Search for the cell housing the specified text and yield its (x, y) center coordinate. 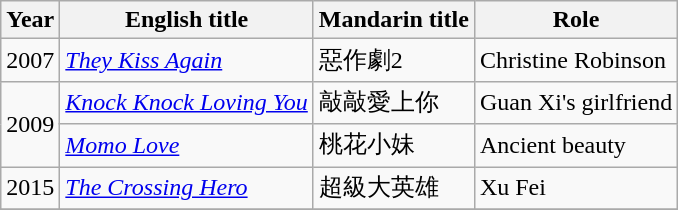
2007 (30, 60)
桃花小妹 (394, 146)
Xu Fei (576, 188)
Momo Love (187, 146)
惡作劇2 (394, 60)
They Kiss Again (187, 60)
The Crossing Hero (187, 188)
Year (30, 20)
Guan Xi's girlfriend (576, 102)
Mandarin title (394, 20)
Role (576, 20)
English title (187, 20)
超級大英雄 (394, 188)
Christine Robinson (576, 60)
2015 (30, 188)
2009 (30, 124)
Knock Knock Loving You (187, 102)
敲敲愛上你 (394, 102)
Ancient beauty (576, 146)
